Return [X, Y] of the center of cell containing provided text 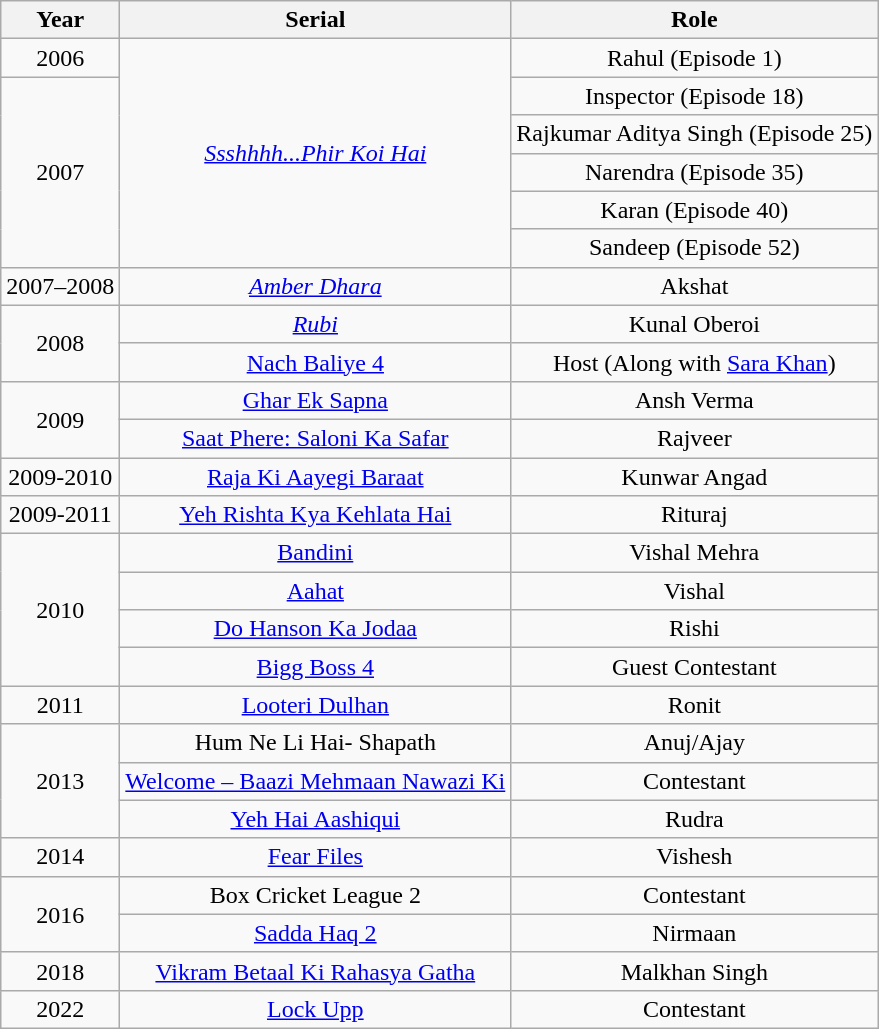
Akshat [694, 286]
2006 [60, 58]
2010 [60, 610]
Role [694, 20]
2014 [60, 857]
Rajkumar Aditya Singh (Episode 25) [694, 134]
Rubi [316, 324]
2011 [60, 705]
Kunwar Angad [694, 477]
Vishal [694, 591]
Ansh Verma [694, 400]
Sadda Haq 2 [316, 933]
Lock Upp [316, 1009]
Rahul (Episode 1) [694, 58]
Serial [316, 20]
Vishal Mehra [694, 553]
Guest Contestant [694, 667]
2009 [60, 419]
Karan (Episode 40) [694, 210]
Bandini [316, 553]
Malkhan Singh [694, 971]
Year [60, 20]
2008 [60, 343]
Aahat [316, 591]
Host (Along with Sara Khan) [694, 362]
Box Cricket League 2 [316, 895]
Looteri Dulhan [316, 705]
Kunal Oberoi [694, 324]
2018 [60, 971]
Amber Dhara [316, 286]
Vikram Betaal Ki Rahasya Gatha [316, 971]
2009-2010 [60, 477]
Nach Baliye 4 [316, 362]
Rudra [694, 819]
2009-2011 [60, 515]
Inspector (Episode 18) [694, 96]
2013 [60, 781]
2007–2008 [60, 286]
Do Hanson Ka Jodaa [316, 629]
Rituraj [694, 515]
Raja Ki Aayegi Baraat [316, 477]
Vishesh [694, 857]
Fear Files [316, 857]
Anuj/Ajay [694, 743]
Sandeep (Episode 52) [694, 248]
Nirmaan [694, 933]
Yeh Hai Aashiqui [316, 819]
Yeh Rishta Kya Kehlata Hai [316, 515]
2016 [60, 914]
Ssshhhh...Phir Koi Hai [316, 153]
Hum Ne Li Hai- Shapath [316, 743]
2022 [60, 1009]
2007 [60, 172]
Rishi [694, 629]
Saat Phere: Saloni Ka Safar [316, 438]
Ghar Ek Sapna [316, 400]
Bigg Boss 4 [316, 667]
Ronit [694, 705]
Welcome – Baazi Mehmaan Nawazi Ki [316, 781]
Rajveer [694, 438]
Narendra (Episode 35) [694, 172]
